Determine the [X, Y] coordinate at the center of the cell enclosing the given text.  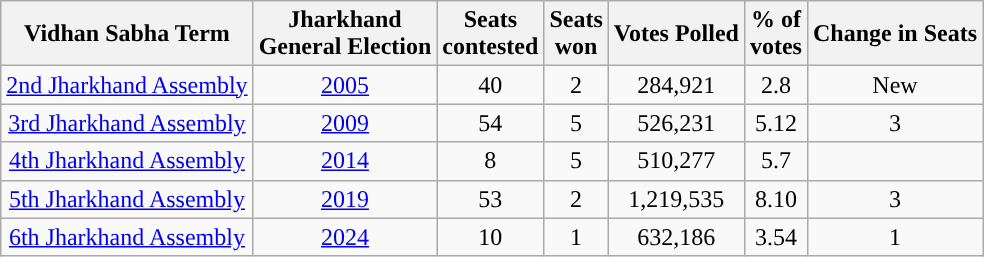
632,186 [676, 237]
Change in Seats [894, 34]
284,921 [676, 85]
8.10 [776, 199]
3rd Jharkhand Assembly [127, 123]
2009 [345, 123]
2019 [345, 199]
6th Jharkhand Assembly [127, 237]
Seatswon [576, 34]
5th Jharkhand Assembly [127, 199]
3.54 [776, 237]
5.7 [776, 161]
1,219,535 [676, 199]
2014 [345, 161]
2005 [345, 85]
10 [490, 237]
2.8 [776, 85]
53 [490, 199]
2024 [345, 237]
Votes Polled [676, 34]
4th Jharkhand Assembly [127, 161]
JharkhandGeneral Election [345, 34]
% of votes [776, 34]
8 [490, 161]
Seatscontested [490, 34]
5.12 [776, 123]
54 [490, 123]
510,277 [676, 161]
New [894, 85]
Vidhan Sabha Term [127, 34]
526,231 [676, 123]
40 [490, 85]
2nd Jharkhand Assembly [127, 85]
